Detect which cell encompasses the target text, then output its (X, Y) center coordinate. 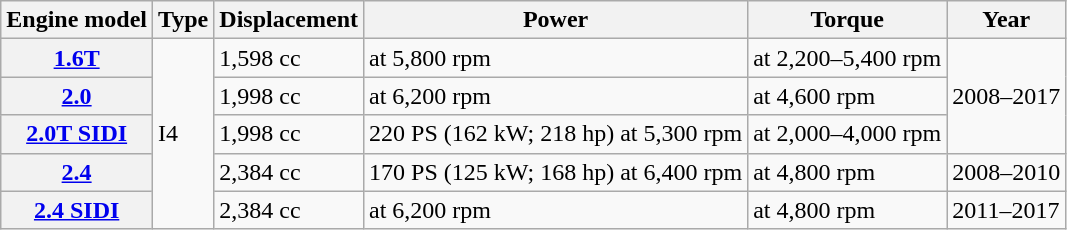
2.4 SIDI (77, 210)
Power (556, 20)
2008–2010 (1006, 172)
at 5,800 rpm (556, 58)
at 2,200–5,400 rpm (848, 58)
220 PS (162 kW; 218 hp) at 5,300 rpm (556, 134)
2008–2017 (1006, 96)
2.4 (77, 172)
at 4,600 rpm (848, 96)
2.0T SIDI (77, 134)
2.0 (77, 96)
Type (184, 20)
Displacement (289, 20)
at 2,000–4,000 rpm (848, 134)
Year (1006, 20)
Torque (848, 20)
1,598 cc (289, 58)
170 PS (125 kW; 168 hp) at 6,400 rpm (556, 172)
I4 (184, 134)
2011–2017 (1006, 210)
Engine model (77, 20)
1.6T (77, 58)
